Identify which cell holds the provided text, then report its (x, y) central coordinate. 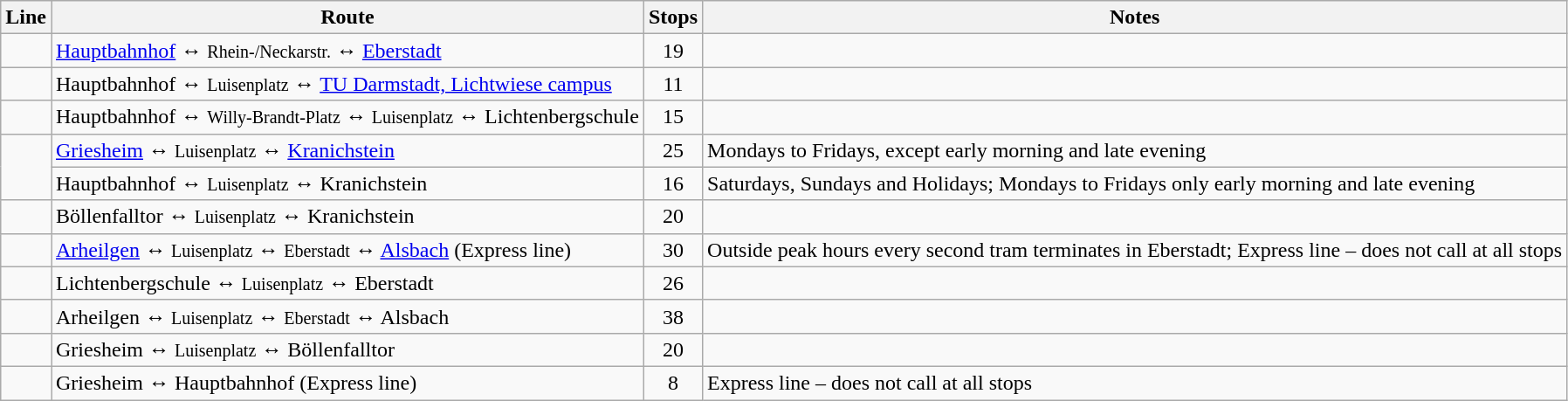
19 (672, 51)
Notes (1135, 17)
Stops (672, 17)
Griesheim ↔ Hauptbahnhof (Express line) (347, 383)
Lichtenbergschule ↔ Luisenplatz ↔ Eberstadt (347, 283)
Hauptbahnhof ↔ Luisenplatz ↔ TU Darmstadt, Lichtwiese campus (347, 84)
Hauptbahnhof ↔ Luisenplatz ↔ Kranichstein (347, 183)
26 (672, 283)
Griesheim ↔ Luisenplatz ↔ Kranichstein (347, 150)
Express line – does not call at all stops (1135, 383)
Böllenfalltor ↔ Luisenplatz ↔ Kranichstein (347, 217)
25 (672, 150)
Outside peak hours every second tram terminates in Eberstadt; Express line – does not call at all stops (1135, 250)
Mondays to Fridays, except early morning and late evening (1135, 150)
Arheilgen ↔ Luisenplatz ↔ Eberstadt ↔ Alsbach (Express line) (347, 250)
Hauptbahnhof ↔ Rhein-/Neckarstr. ↔ Eberstadt (347, 51)
11 (672, 84)
8 (672, 383)
Hauptbahnhof ↔ Willy-Brandt-Platz ↔ Luisenplatz ↔ Lichtenbergschule (347, 117)
30 (672, 250)
Saturdays, Sundays and Holidays; Mondays to Fridays only early morning and late evening (1135, 183)
15 (672, 117)
16 (672, 183)
38 (672, 316)
Line (26, 17)
Arheilgen ↔ Luisenplatz ↔ Eberstadt ↔ Alsbach (347, 316)
Griesheim ↔ Luisenplatz ↔ Böllenfalltor (347, 349)
Route (347, 17)
